Provide the (X, Y) coordinate of the cell's center where the given text is located.  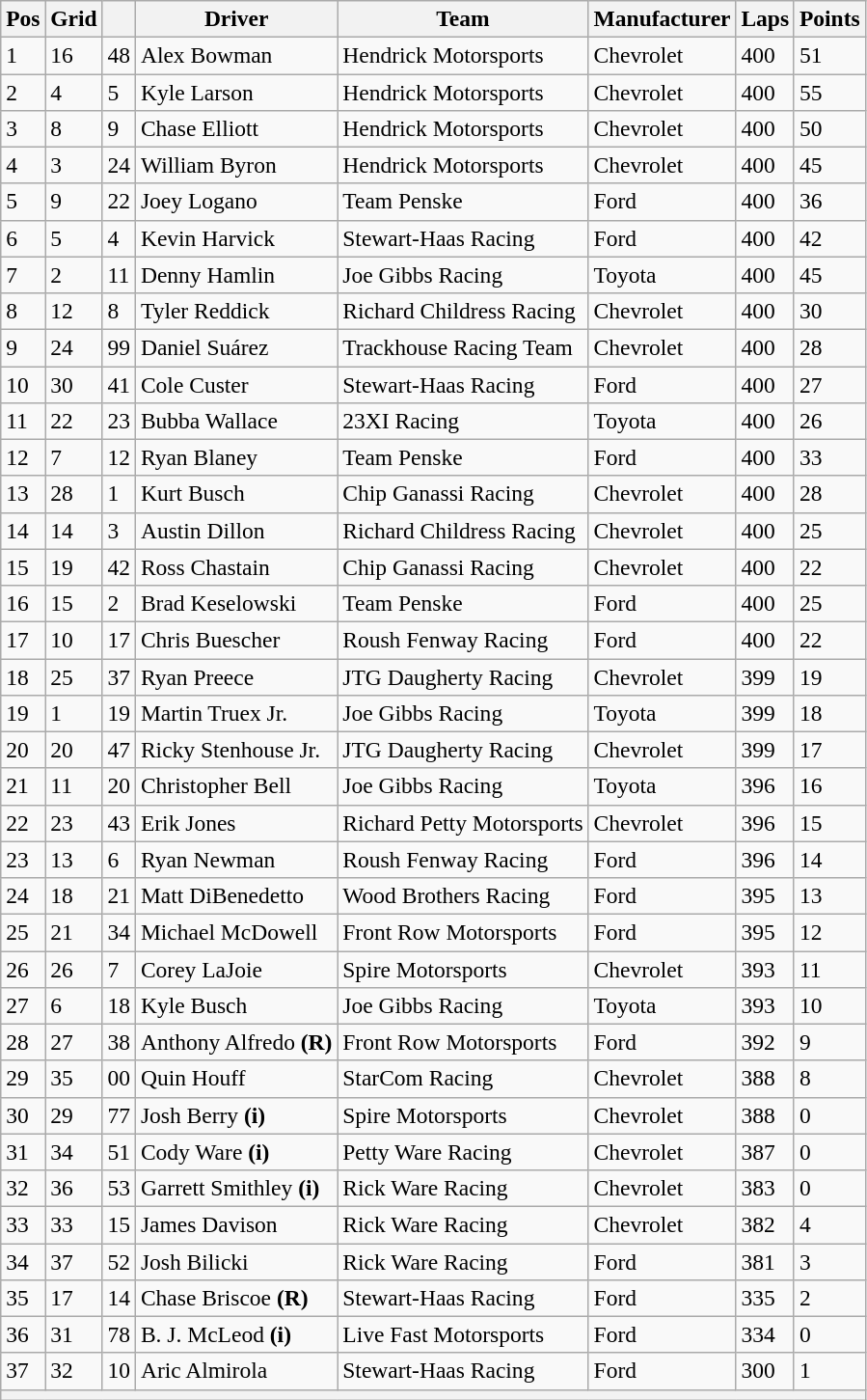
50 (829, 128)
Ryan Blaney (235, 457)
392 (766, 1042)
23XI Racing (463, 421)
Austin Dillon (235, 531)
383 (766, 1188)
78 (119, 1334)
48 (119, 55)
Denny Hamlin (235, 275)
00 (119, 1079)
Laps (766, 18)
Ryan Newman (235, 860)
387 (766, 1152)
Josh Berry (i) (235, 1115)
William Byron (235, 165)
Driver (235, 18)
Garrett Smithley (i) (235, 1188)
Points (829, 18)
Alex Bowman (235, 55)
Chase Briscoe (R) (235, 1298)
Chris Buescher (235, 640)
Matt DiBenedetto (235, 895)
Live Fast Motorsports (463, 1334)
Tyler Reddick (235, 311)
334 (766, 1334)
55 (829, 92)
53 (119, 1188)
Trackhouse Racing Team (463, 347)
Christopher Bell (235, 786)
300 (766, 1371)
Kyle Busch (235, 1005)
382 (766, 1224)
381 (766, 1261)
47 (119, 750)
Pos (23, 18)
StarCom Racing (463, 1079)
Quin Houff (235, 1079)
Team (463, 18)
B. J. McLeod (i) (235, 1334)
James Davison (235, 1224)
Anthony Alfredo (R) (235, 1042)
38 (119, 1042)
Richard Petty Motorsports (463, 823)
Corey LaJoie (235, 969)
77 (119, 1115)
335 (766, 1298)
Michael McDowell (235, 932)
Chase Elliott (235, 128)
Ryan Preece (235, 676)
Manufacturer (662, 18)
Kyle Larson (235, 92)
Brad Keselowski (235, 603)
Joey Logano (235, 202)
Cody Ware (i) (235, 1152)
43 (119, 823)
52 (119, 1261)
Bubba Wallace (235, 421)
Kurt Busch (235, 494)
Daniel Suárez (235, 347)
Kevin Harvick (235, 238)
Josh Bilicki (235, 1261)
Ricky Stenhouse Jr. (235, 750)
Wood Brothers Racing (463, 895)
Petty Ware Racing (463, 1152)
Grid (73, 18)
41 (119, 384)
Aric Almirola (235, 1371)
99 (119, 347)
Erik Jones (235, 823)
Ross Chastain (235, 567)
Martin Truex Jr. (235, 713)
Cole Custer (235, 384)
